Pinpoint the cell where the given text exists, returning its (x, y) midpoint coordinate. 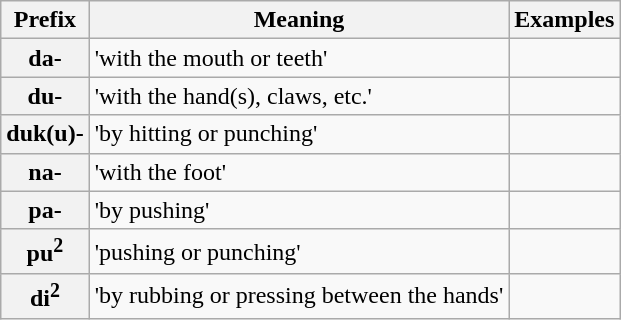
'with the hand(s), claws, etc.' (299, 96)
'with the foot' (299, 172)
da- (45, 58)
'by rubbing or pressing between the hands' (299, 296)
Meaning (299, 20)
Prefix (45, 20)
pa- (45, 210)
'with the mouth or teeth' (299, 58)
'by hitting or punching' (299, 134)
'pushing or punching' (299, 252)
du- (45, 96)
di2 (45, 296)
duk(u)- (45, 134)
na- (45, 172)
'by pushing' (299, 210)
pu2 (45, 252)
Examples (564, 20)
